Scan for the cell matching the given text and deliver its (X, Y) coordinate at center. 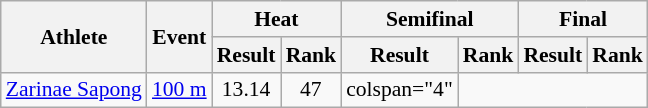
Athlete (74, 36)
100 m (180, 90)
47 (312, 90)
Heat (276, 19)
Event (180, 36)
colspan="4" (400, 90)
13.14 (246, 90)
Zarinae Sapong (74, 90)
Semifinal (430, 19)
Final (582, 19)
